Extract the (X, Y) coordinate from the center of the cell holding the provided text.  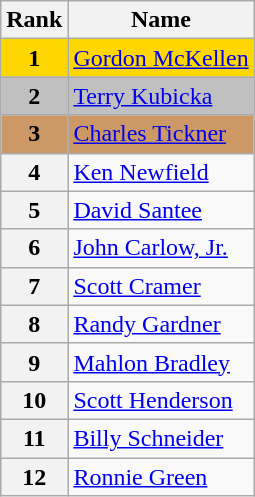
7 (34, 286)
Billy Schneider (161, 438)
Randy Gardner (161, 324)
David Santee (161, 210)
Scott Henderson (161, 400)
1 (34, 58)
Name (161, 20)
11 (34, 438)
8 (34, 324)
2 (34, 96)
John Carlow, Jr. (161, 248)
Rank (34, 20)
Scott Cramer (161, 286)
Mahlon Bradley (161, 362)
9 (34, 362)
Charles Tickner (161, 134)
Terry Kubicka (161, 96)
Ken Newfield (161, 172)
6 (34, 248)
4 (34, 172)
Ronnie Green (161, 477)
5 (34, 210)
12 (34, 477)
Gordon McKellen (161, 58)
3 (34, 134)
10 (34, 400)
